Scan for the cell matching the given text and deliver its [X, Y] coordinate at center. 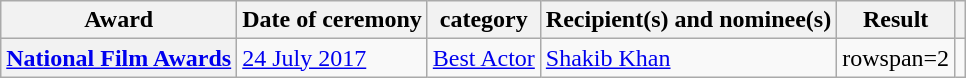
rowspan=2 [896, 58]
24 July 2017 [332, 58]
Recipient(s) and nominee(s) [688, 20]
category [484, 20]
Best Actor [484, 58]
Date of ceremony [332, 20]
Result [896, 20]
Award [119, 20]
National Film Awards [119, 58]
Shakib Khan [688, 58]
